Return (X, Y) of the center of cell containing provided text 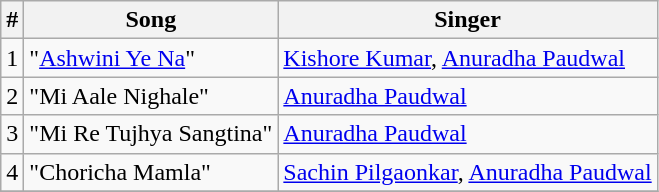
"Mi Re Tujhya Sangtina" (151, 134)
1 (12, 58)
3 (12, 134)
4 (12, 172)
Song (151, 20)
"Mi Aale Nighale" (151, 96)
"Choricha Mamla" (151, 172)
2 (12, 96)
Sachin Pilgaonkar, Anuradha Paudwal (468, 172)
"Ashwini Ye Na" (151, 58)
Kishore Kumar, Anuradha Paudwal (468, 58)
Singer (468, 20)
# (12, 20)
